Return [X, Y] of the center of cell containing provided text 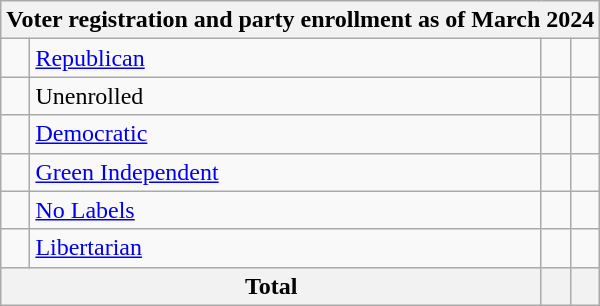
Libertarian [286, 248]
Total [272, 286]
Unenrolled [286, 96]
Voter registration and party enrollment as of March 2024 [300, 20]
Republican [286, 58]
No Labels [286, 210]
Green Independent [286, 172]
Democratic [286, 134]
